Search for the cell housing the specified text and yield its [X, Y] center coordinate. 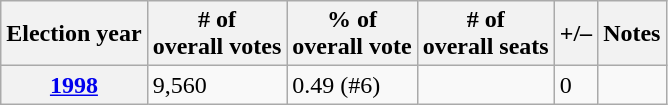
Notes [632, 34]
1998 [74, 85]
9,560 [217, 85]
# ofoverall seats [486, 34]
0 [576, 85]
# ofoverall votes [217, 34]
% ofoverall vote [352, 34]
+/– [576, 34]
Election year [74, 34]
0.49 (#6) [352, 85]
